Search for the cell housing the specified text and yield its [x, y] center coordinate. 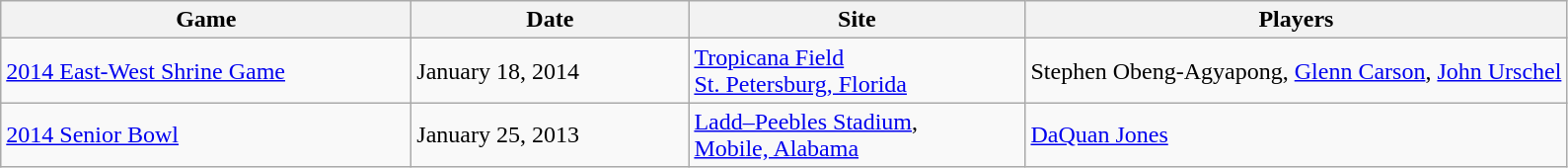
2014 Senior Bowl [206, 134]
DaQuan Jones [1297, 134]
January 18, 2014 [551, 71]
Ladd–Peebles Stadium,Mobile, Alabama [857, 134]
Game [206, 20]
Stephen Obeng-Agyapong, Glenn Carson, John Urschel [1297, 71]
Date [551, 20]
2014 East-West Shrine Game [206, 71]
Players [1297, 20]
January 25, 2013 [551, 134]
Tropicana FieldSt. Petersburg, Florida [857, 71]
Site [857, 20]
